Provide the (x, y) coordinate of the cell's center where the given text is located.  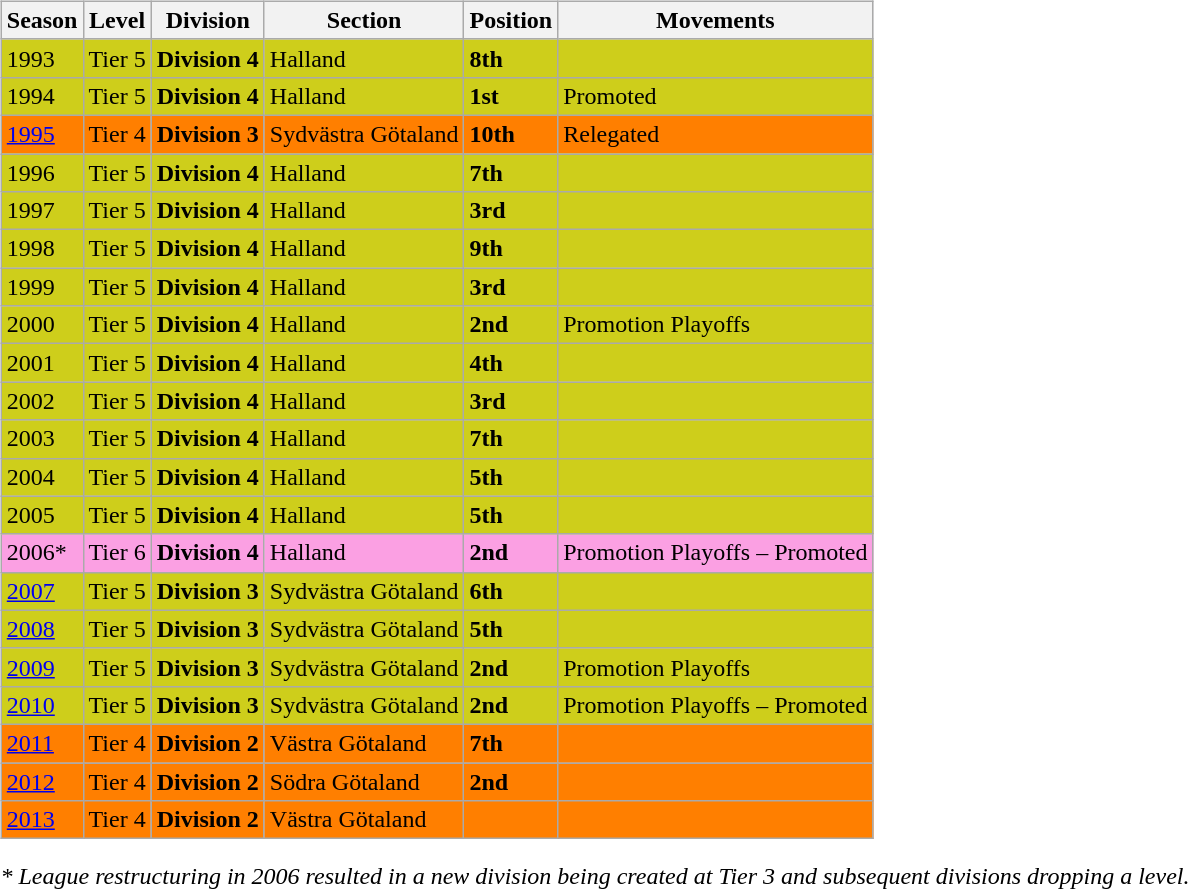
Level (117, 20)
2000 (42, 325)
1998 (42, 249)
1994 (42, 96)
Movements (716, 20)
Section (364, 20)
8th (511, 58)
1st (511, 96)
2005 (42, 515)
2006* (42, 553)
2002 (42, 401)
Tier 6 (117, 553)
1997 (42, 211)
1999 (42, 287)
1993 (42, 58)
Promoted (716, 96)
Relegated (716, 134)
Season (42, 20)
2008 (42, 629)
1996 (42, 173)
2011 (42, 743)
1995 (42, 134)
6th (511, 591)
2012 (42, 781)
Södra Götaland (364, 781)
Division (208, 20)
2001 (42, 363)
4th (511, 363)
10th (511, 134)
2007 (42, 591)
2010 (42, 705)
2003 (42, 439)
2009 (42, 667)
2004 (42, 477)
2013 (42, 820)
9th (511, 249)
Position (511, 20)
